Provide the [x, y] coordinate of the cell's center where the given text is located.  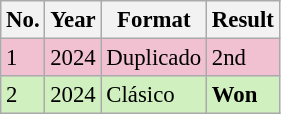
No. [23, 20]
2nd [244, 58]
Year [73, 20]
2 [23, 95]
Result [244, 20]
Won [244, 95]
Format [154, 20]
1 [23, 58]
Clásico [154, 95]
Duplicado [154, 58]
